Determine the [X, Y] coordinate at the center of the cell enclosing the given text.  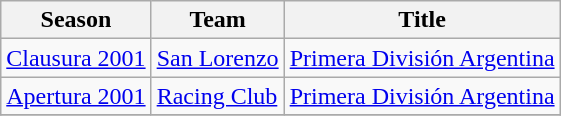
Title [422, 20]
Clausura 2001 [76, 58]
Racing Club [218, 96]
Season [76, 20]
San Lorenzo [218, 58]
Team [218, 20]
Apertura 2001 [76, 96]
